Identify which cell holds the provided text, then report its [x, y] central coordinate. 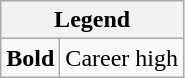
Career high [122, 58]
Legend [92, 20]
Bold [30, 58]
